Locate the cell with the specified text and output its (X, Y) center coordinate. 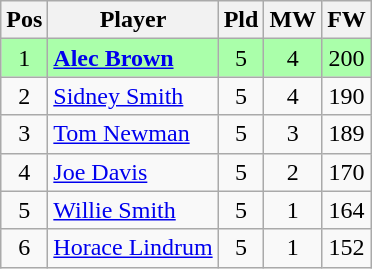
200 (347, 58)
FW (347, 20)
Player (133, 20)
Pld (241, 20)
Horace Lindrum (133, 248)
164 (347, 210)
189 (347, 134)
MW (293, 20)
190 (347, 96)
6 (24, 248)
152 (347, 248)
Pos (24, 20)
Joe Davis (133, 172)
Willie Smith (133, 210)
Sidney Smith (133, 96)
170 (347, 172)
Tom Newman (133, 134)
Alec Brown (133, 58)
